Find where the given text appears and provide that cell's center as (X, Y) coordinate. 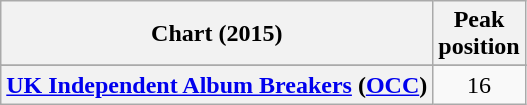
16 (479, 85)
Peakposition (479, 34)
Chart (2015) (217, 34)
UK Independent Album Breakers (OCC) (217, 85)
